Return (x, y) of the center of cell containing provided text 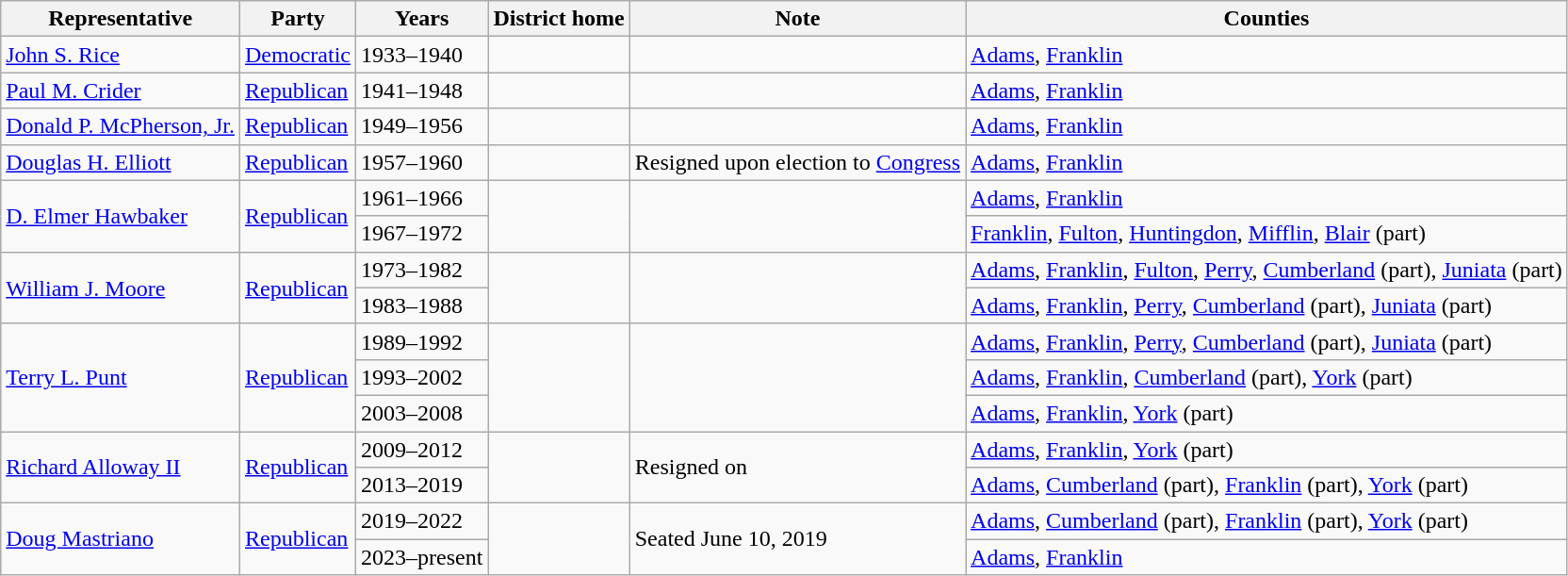
Counties (1266, 19)
Resigned upon election to Congress (797, 162)
2003–2008 (421, 413)
Resigned on (797, 468)
Adams, Franklin, Fulton, Perry, Cumberland (part), Juniata (part) (1266, 270)
1933–1940 (421, 55)
2009–2012 (421, 450)
Seated June 10, 2019 (797, 539)
1941–1948 (421, 91)
William J. Moore (121, 288)
Democratic (298, 55)
1993–2002 (421, 377)
1957–1960 (421, 162)
1967–1972 (421, 234)
Franklin, Fulton, Huntingdon, Mifflin, Blair (part) (1266, 234)
D. Elmer Hawbaker (121, 216)
Adams, Franklin, Cumberland (part), York (part) (1266, 377)
1949–1956 (421, 126)
Douglas H. Elliott (121, 162)
Party (298, 19)
Terry L. Punt (121, 377)
District home (559, 19)
Doug Mastriano (121, 539)
1983–1988 (421, 305)
1961–1966 (421, 198)
1989–1992 (421, 341)
Note (797, 19)
Richard Alloway II (121, 468)
Years (421, 19)
2019–2022 (421, 521)
Donald P. McPherson, Jr. (121, 126)
1973–1982 (421, 270)
2023–present (421, 557)
Representative (121, 19)
Paul M. Crider (121, 91)
2013–2019 (421, 485)
John S. Rice (121, 55)
